Return [x, y] of the center of cell containing provided text 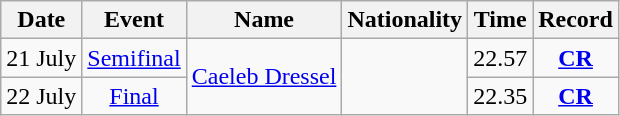
Time [500, 20]
Semifinal [134, 58]
22.35 [500, 96]
Caeleb Dressel [264, 77]
Nationality [405, 20]
22 July [42, 96]
22.57 [500, 58]
Record [576, 20]
21 July [42, 58]
Date [42, 20]
Final [134, 96]
Event [134, 20]
Name [264, 20]
